Locate the cell with the specified text and output its (x, y) center coordinate. 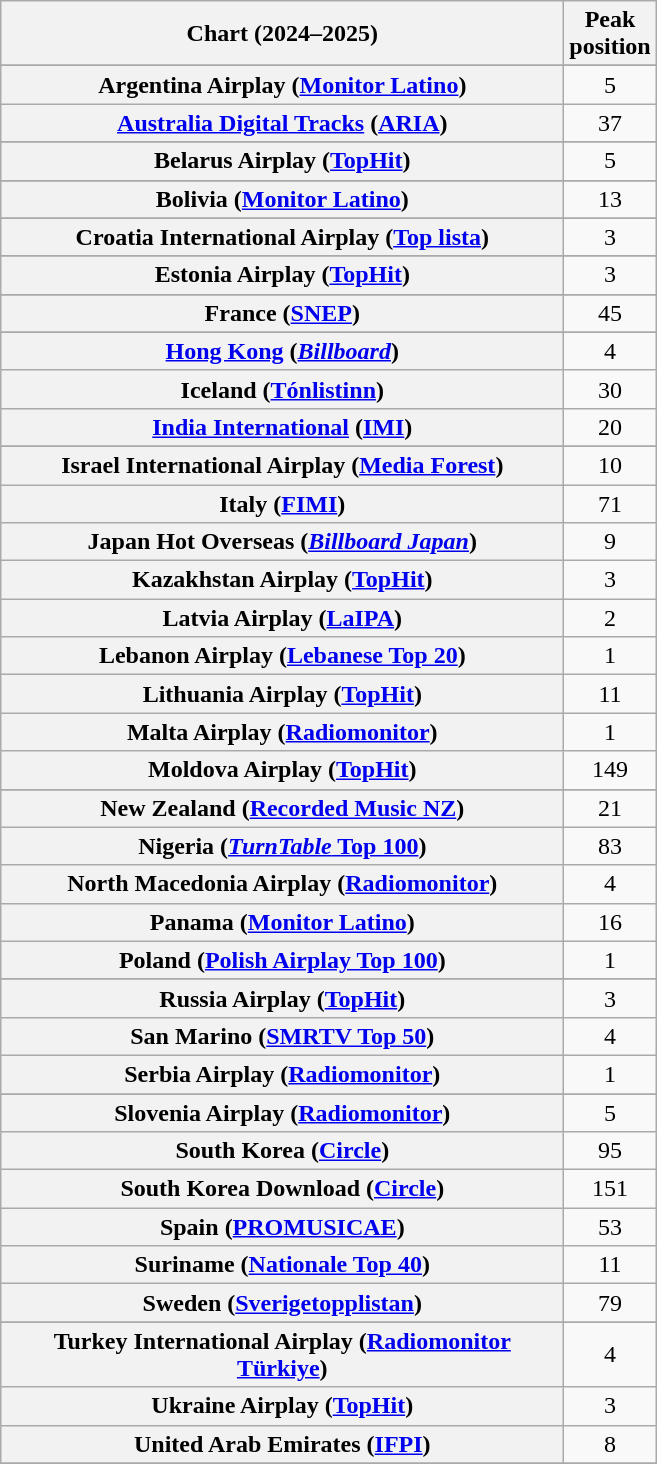
45 (610, 313)
Serbia Airplay (Radiomonitor) (282, 1074)
Lithuania Airplay (TopHit) (282, 694)
16 (610, 922)
8 (610, 1444)
95 (610, 1151)
Ukraine Airplay (TopHit) (282, 1406)
Latvia Airplay (LaIPA) (282, 618)
Kazakhstan Airplay (TopHit) (282, 580)
Nigeria (TurnTable Top 100) (282, 846)
79 (610, 1303)
South Korea Download (Circle) (282, 1189)
53 (610, 1227)
Australia Digital Tracks (ARIA) (282, 123)
13 (610, 199)
Chart (2024–2025) (282, 34)
New Zealand (Recorded Music NZ) (282, 808)
France (SNEP) (282, 313)
83 (610, 846)
Bolivia (Monitor Latino) (282, 199)
Croatia International Airplay (Top lista) (282, 237)
Suriname (Nationale Top 40) (282, 1265)
149 (610, 770)
Slovenia Airplay (Radiomonitor) (282, 1113)
Malta Airplay (Radiomonitor) (282, 732)
South Korea (Circle) (282, 1151)
37 (610, 123)
2 (610, 618)
Spain (PROMUSICAE) (282, 1227)
Moldova Airplay (TopHit) (282, 770)
30 (610, 389)
151 (610, 1189)
San Marino (SMRTV Top 50) (282, 1036)
Russia Airplay (TopHit) (282, 998)
Peakposition (610, 34)
Japan Hot Overseas (Billboard Japan) (282, 542)
20 (610, 427)
Turkey International Airplay (Radiomonitor Türkiye) (282, 1354)
India International (IMI) (282, 427)
Israel International Airplay (Media Forest) (282, 465)
Panama (Monitor Latino) (282, 922)
Belarus Airplay (TopHit) (282, 161)
21 (610, 808)
Italy (FIMI) (282, 503)
71 (610, 503)
Estonia Airplay (TopHit) (282, 275)
Hong Kong (Billboard) (282, 351)
North Macedonia Airplay (Radiomonitor) (282, 884)
Argentina Airplay (Monitor Latino) (282, 85)
9 (610, 542)
Poland (Polish Airplay Top 100) (282, 960)
Lebanon Airplay (Lebanese Top 20) (282, 656)
Sweden (Sverigetopplistan) (282, 1303)
United Arab Emirates (IFPI) (282, 1444)
10 (610, 465)
Iceland (Tónlistinn) (282, 389)
